Output the [X, Y] coordinate of the center of the cell containing the given text.  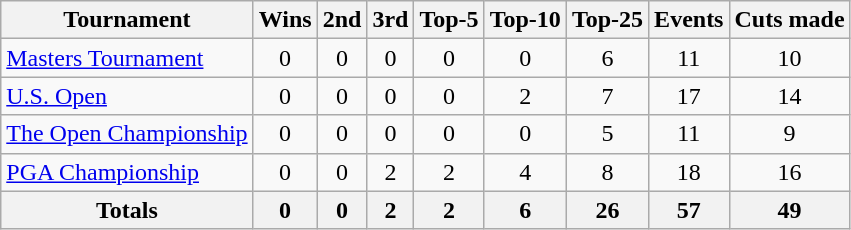
8 [607, 172]
26 [607, 210]
Top-10 [525, 20]
14 [790, 96]
Events [689, 20]
17 [689, 96]
7 [607, 96]
Top-25 [607, 20]
16 [790, 172]
9 [790, 134]
Cuts made [790, 20]
3rd [390, 20]
Wins [285, 20]
PGA Championship [127, 172]
4 [525, 172]
Totals [127, 210]
49 [790, 210]
The Open Championship [127, 134]
18 [689, 172]
Tournament [127, 20]
U.S. Open [127, 96]
2nd [342, 20]
Masters Tournament [127, 58]
10 [790, 58]
Top-5 [449, 20]
57 [689, 210]
5 [607, 134]
